For the text-containing cell, return its midpoint in [x, y] coordinate format. 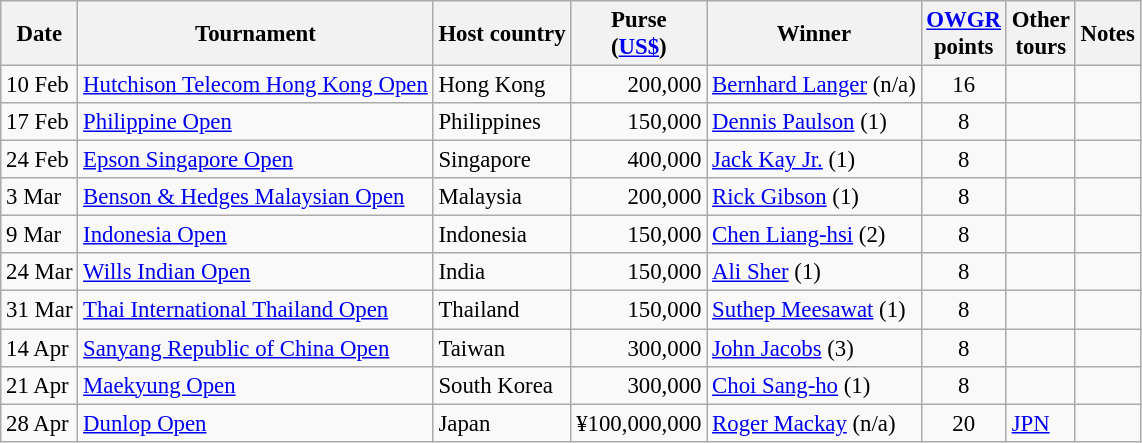
Philippine Open [256, 122]
Epson Singapore Open [256, 160]
16 [964, 85]
17 Feb [40, 122]
24 Mar [40, 273]
Indonesia Open [256, 235]
Philippines [502, 122]
Thai International Thailand Open [256, 310]
14 Apr [40, 348]
Suthep Meesawat (1) [814, 310]
Hong Kong [502, 85]
India [502, 273]
Tournament [256, 34]
¥100,000,000 [639, 423]
Hutchison Telecom Hong Kong Open [256, 85]
21 Apr [40, 385]
Thailand [502, 310]
Roger Mackay (n/a) [814, 423]
Bernhard Langer (n/a) [814, 85]
Winner [814, 34]
Indonesia [502, 235]
Purse(US$) [639, 34]
Malaysia [502, 197]
Dunlop Open [256, 423]
Wills Indian Open [256, 273]
Chen Liang-hsi (2) [814, 235]
31 Mar [40, 310]
28 Apr [40, 423]
John Jacobs (3) [814, 348]
Jack Kay Jr. (1) [814, 160]
Host country [502, 34]
Date [40, 34]
20 [964, 423]
Singapore [502, 160]
3 Mar [40, 197]
Notes [1108, 34]
Japan [502, 423]
Benson & Hedges Malaysian Open [256, 197]
Dennis Paulson (1) [814, 122]
Sanyang Republic of China Open [256, 348]
Ali Sher (1) [814, 273]
9 Mar [40, 235]
Othertours [1040, 34]
24 Feb [40, 160]
400,000 [639, 160]
JPN [1040, 423]
South Korea [502, 385]
Taiwan [502, 348]
Rick Gibson (1) [814, 197]
Choi Sang-ho (1) [814, 385]
Maekyung Open [256, 385]
OWGRpoints [964, 34]
10 Feb [40, 85]
